Return the (X, Y) coordinate for the center point of the cell that contains the specified text.  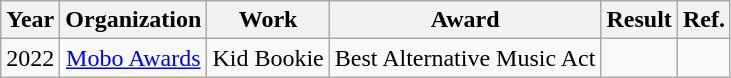
Organization (134, 20)
Result (639, 20)
Award (465, 20)
Kid Bookie (268, 58)
Best Alternative Music Act (465, 58)
Year (30, 20)
2022 (30, 58)
Work (268, 20)
Mobo Awards (134, 58)
Ref. (704, 20)
